Capture the cell that displays the provided text and extract its (X, Y) central coordinate. 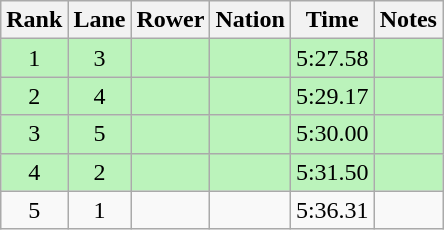
5:36.31 (332, 210)
5:30.00 (332, 134)
Notes (408, 20)
5:31.50 (332, 172)
Rower (170, 20)
5:27.58 (332, 58)
Nation (250, 20)
Rank (34, 20)
Time (332, 20)
5:29.17 (332, 96)
Lane (100, 20)
